Determine the [x, y] coordinate at the center of the cell enclosing the given text.  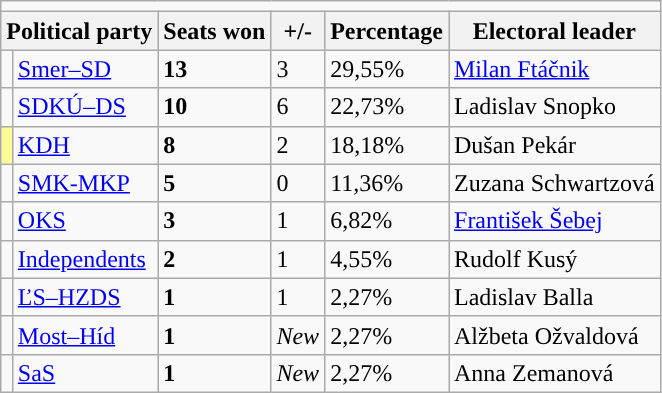
Rudolf Kusý [554, 259]
ĽS–HZDS [84, 297]
Milan Ftáčnik [554, 69]
5 [214, 183]
18,18% [387, 145]
Seats won [214, 31]
Zuzana Schwartzová [554, 183]
SaS [84, 373]
Percentage [387, 31]
František Šebej [554, 221]
11,36% [387, 183]
+/- [298, 31]
29,55% [387, 69]
4,55% [387, 259]
8 [214, 145]
Ladislav Balla [554, 297]
Anna Zemanová [554, 373]
SDKÚ–DS [84, 107]
6 [298, 107]
13 [214, 69]
OKS [84, 221]
Ladislav Snopko [554, 107]
Smer–SD [84, 69]
Dušan Pekár [554, 145]
10 [214, 107]
KDH [84, 145]
Most–Híd [84, 335]
Political party [80, 31]
22,73% [387, 107]
Alžbeta Ožvaldová [554, 335]
Electoral leader [554, 31]
SMK-MKP [84, 183]
Independents [84, 259]
6,82% [387, 221]
0 [298, 183]
